Output the (X, Y) coordinate of the center of the cell containing the given text.  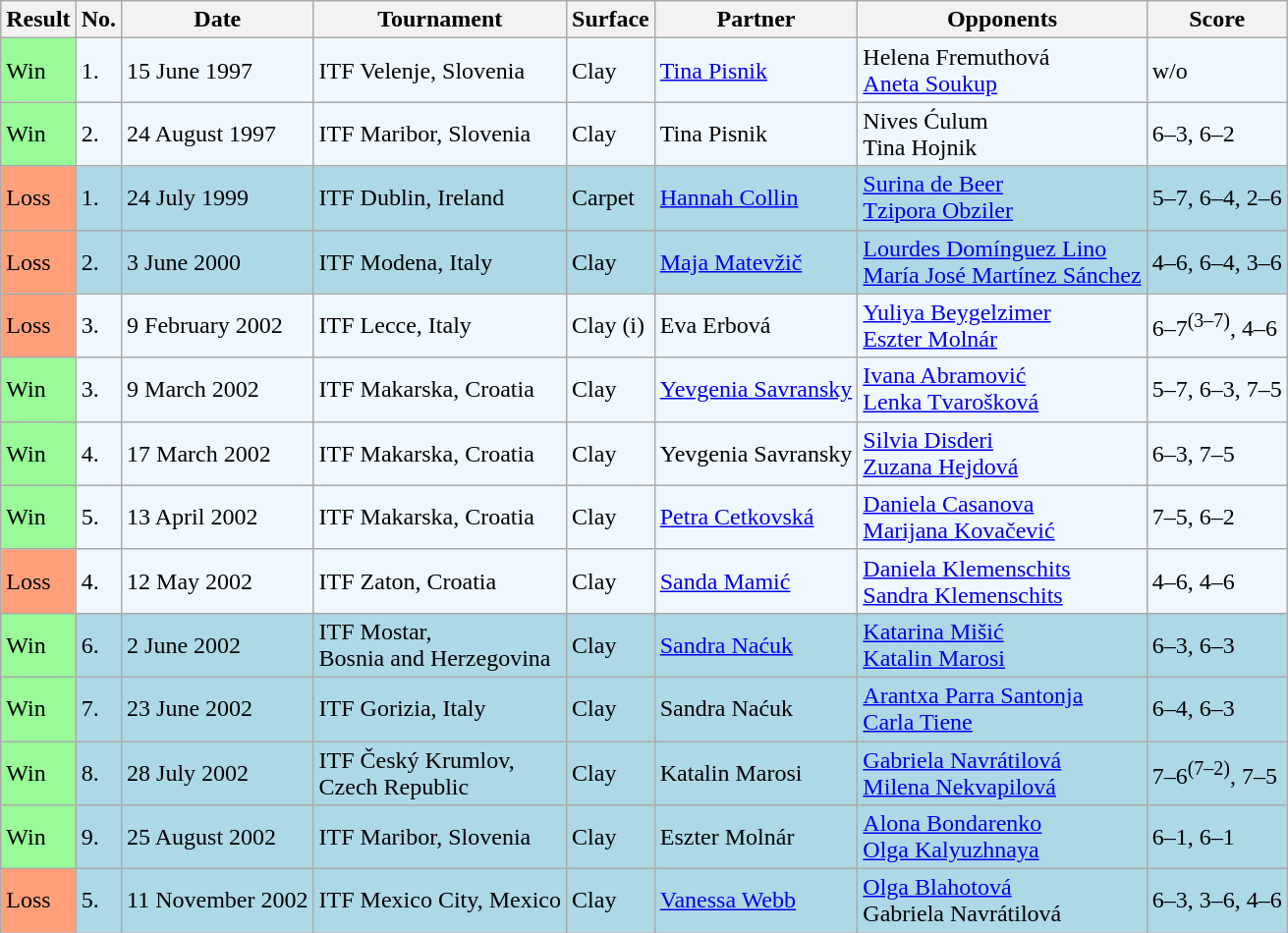
Petra Cetkovská (756, 517)
Vanessa Webb (756, 902)
Alona Bondarenko Olga Kalyuzhnaya (1002, 837)
Score (1216, 20)
Surface (611, 20)
25 August 2002 (218, 837)
6. (98, 644)
4–6, 4–6 (1216, 581)
7–6(7–2), 7–5 (1216, 772)
w/o (1216, 71)
9 March 2002 (218, 389)
ITF Mexico City, Mexico (440, 902)
2 June 2002 (218, 644)
11 November 2002 (218, 902)
6–3, 3–6, 4–6 (1216, 902)
Date (218, 20)
ITF Velenje, Slovenia (440, 71)
Sanda Mamić (756, 581)
17 March 2002 (218, 454)
28 July 2002 (218, 772)
9 February 2002 (218, 326)
24 July 1999 (218, 198)
7–5, 6–2 (1216, 517)
Katarina Mišić Katalin Marosi (1002, 644)
Surina de Beer Tzipora Obziler (1002, 198)
Hannah Collin (756, 198)
Partner (756, 20)
23 June 2002 (218, 709)
Helena Fremuthová Aneta Soukup (1002, 71)
Ivana Abramović Lenka Tvarošková (1002, 389)
7. (98, 709)
5–7, 6–3, 7–5 (1216, 389)
6–1, 6–1 (1216, 837)
12 May 2002 (218, 581)
Clay (i) (611, 326)
24 August 1997 (218, 134)
Arantxa Parra Santonja Carla Tiene (1002, 709)
Carpet (611, 198)
Gabriela Navrátilová Milena Nekvapilová (1002, 772)
Opponents (1002, 20)
ITF Český Krumlov, Czech Republic (440, 772)
Maja Matevžič (756, 261)
Tournament (440, 20)
5–7, 6–4, 2–6 (1216, 198)
6–3, 7–5 (1216, 454)
Silvia Disderi Zuzana Hejdová (1002, 454)
ITF Zaton, Croatia (440, 581)
Katalin Marosi (756, 772)
6–7(3–7), 4–6 (1216, 326)
6–3, 6–3 (1216, 644)
ITF Modena, Italy (440, 261)
Result (38, 20)
ITF Lecce, Italy (440, 326)
Nives Ćulum Tina Hojnik (1002, 134)
Eva Erbová (756, 326)
9. (98, 837)
4–6, 6–4, 3–6 (1216, 261)
8. (98, 772)
Eszter Molnár (756, 837)
Lourdes Domínguez Lino María José Martínez Sánchez (1002, 261)
ITF Gorizia, Italy (440, 709)
Daniela Klemenschits Sandra Klemenschits (1002, 581)
Yuliya Beygelzimer Eszter Molnár (1002, 326)
No. (98, 20)
3 June 2000 (218, 261)
Daniela Casanova Marijana Kovačević (1002, 517)
Olga Blahotová Gabriela Navrátilová (1002, 902)
6–3, 6–2 (1216, 134)
6–4, 6–3 (1216, 709)
ITF Dublin, Ireland (440, 198)
13 April 2002 (218, 517)
15 June 1997 (218, 71)
ITF Mostar, Bosnia and Herzegovina (440, 644)
